Return the (x, y) coordinate for the center point of the cell that contains the specified text.  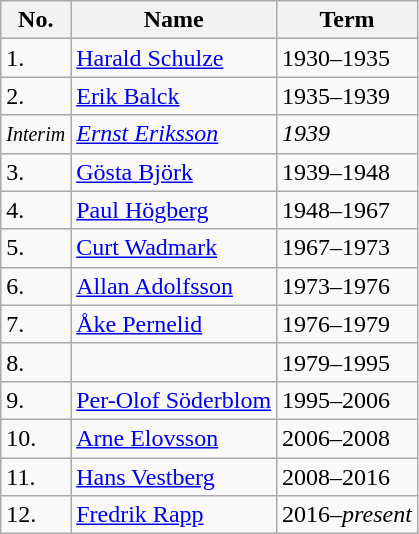
Allan Adolfsson (174, 286)
1967–1973 (348, 248)
1948–1967 (348, 210)
Harald Schulze (174, 58)
3. (36, 172)
1935–1939 (348, 96)
Åke Pernelid (174, 324)
10. (36, 438)
Term (348, 20)
2006–2008 (348, 438)
2. (36, 96)
11. (36, 477)
Hans Vestberg (174, 477)
Per-Olof Söderblom (174, 400)
8. (36, 362)
4. (36, 210)
5. (36, 248)
1930–1935 (348, 58)
2008–2016 (348, 477)
1995–2006 (348, 400)
9. (36, 400)
Arne Elovsson (174, 438)
7. (36, 324)
Paul Högberg (174, 210)
Curt Wadmark (174, 248)
1979–1995 (348, 362)
6. (36, 286)
Ernst Eriksson (174, 134)
No. (36, 20)
Fredrik Rapp (174, 515)
1973–1976 (348, 286)
2016–present (348, 515)
1. (36, 58)
1939 (348, 134)
12. (36, 515)
1939–1948 (348, 172)
Name (174, 20)
Interim (36, 134)
Gösta Björk (174, 172)
1976–1979 (348, 324)
Erik Balck (174, 96)
